Scan for the cell matching the given text and deliver its (x, y) coordinate at center. 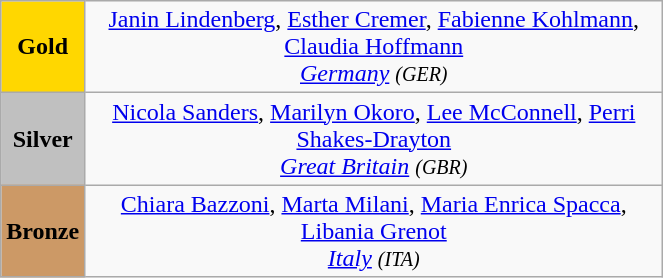
Nicola Sanders, Marilyn Okoro, Lee McConnell, Perri Shakes-DraytonGreat Britain (GBR) (374, 139)
Janin Lindenberg, Esther Cremer, Fabienne Kohlmann, Claudia HoffmannGermany (GER) (374, 47)
Bronze (43, 231)
Gold (43, 47)
Silver (43, 139)
Chiara Bazzoni, Marta Milani, Maria Enrica Spacca, Libania GrenotItaly (ITA) (374, 231)
